Find where the given text appears and provide that cell's center as [X, Y] coordinate. 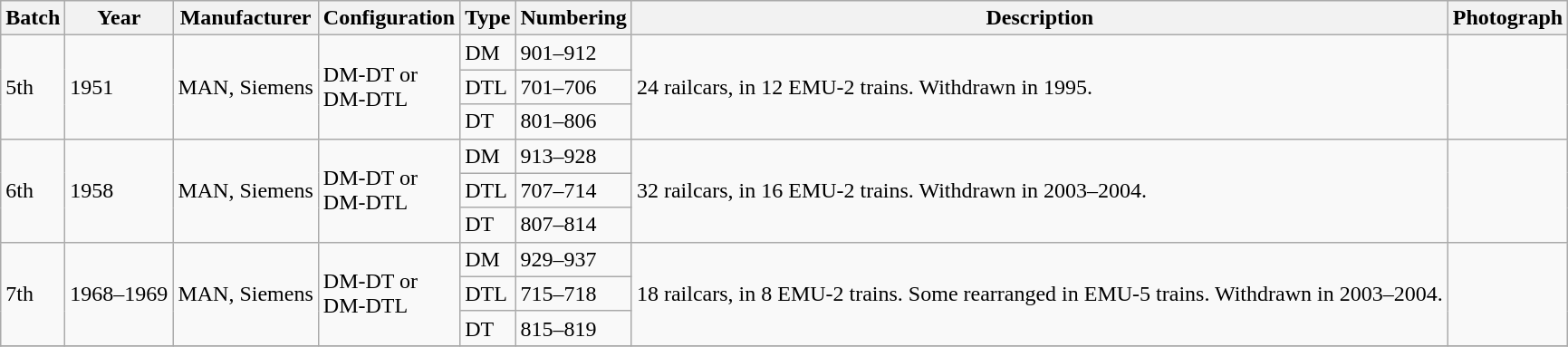
Batch [33, 18]
701–706 [573, 87]
929–937 [573, 259]
7th [33, 294]
807–814 [573, 225]
Manufacturer [245, 18]
913–928 [573, 156]
1968–1969 [120, 294]
Numbering [573, 18]
Photograph [1507, 18]
Type [487, 18]
24 railcars, in 12 EMU-2 trains. Withdrawn in 1995. [1040, 87]
6th [33, 190]
1958 [120, 190]
901–912 [573, 53]
32 railcars, in 16 EMU-2 trains. Withdrawn in 2003–2004. [1040, 190]
815–819 [573, 328]
18 railcars, in 8 EMU-2 trains. Some rearranged in EMU-5 trains. Withdrawn in 2003–2004. [1040, 294]
1951 [120, 87]
715–718 [573, 294]
707–714 [573, 190]
5th [33, 87]
Configuration [389, 18]
Description [1040, 18]
801–806 [573, 121]
Year [120, 18]
